Determine the [X, Y] coordinate at the center of the cell enclosing the given text.  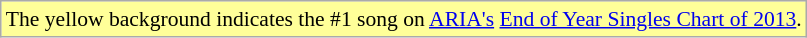
The yellow background indicates the #1 song on ARIA's End of Year Singles Chart of 2013. [404, 19]
